For the text-containing cell, return its midpoint in (X, Y) coordinate format. 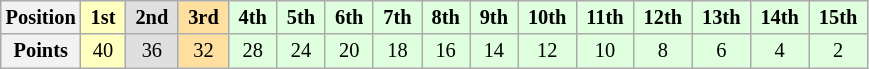
9th (494, 17)
6th (349, 17)
28 (253, 51)
8th (446, 17)
10th (547, 17)
1st (104, 17)
4 (779, 51)
24 (301, 51)
8 (663, 51)
10 (604, 51)
12th (663, 17)
Points (41, 51)
2 (838, 51)
4th (253, 17)
7th (397, 17)
36 (152, 51)
15th (838, 17)
32 (203, 51)
6 (721, 51)
20 (349, 51)
5th (301, 17)
3rd (203, 17)
14th (779, 17)
2nd (152, 17)
18 (397, 51)
12 (547, 51)
11th (604, 17)
13th (721, 17)
14 (494, 51)
16 (446, 51)
Position (41, 17)
40 (104, 51)
